Identify which cell holds the provided text, then report its (X, Y) central coordinate. 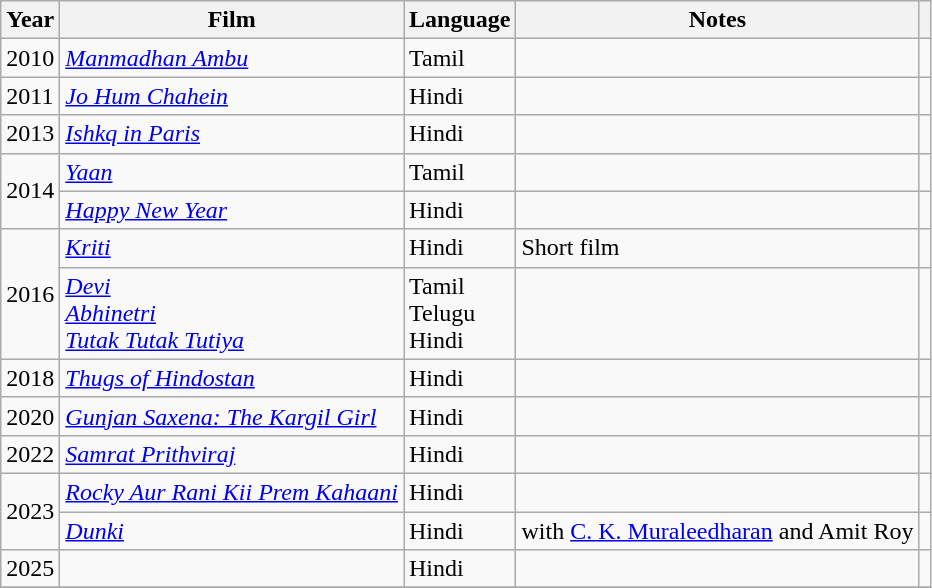
TamilTeluguHindi (460, 313)
Samrat Prithviraj (232, 454)
2011 (30, 96)
2013 (30, 134)
Dunki (232, 531)
Rocky Aur Rani Kii Prem Kahaani (232, 492)
2020 (30, 416)
2016 (30, 294)
DeviAbhinetriTutak Tutak Tutiya (232, 313)
2014 (30, 191)
2010 (30, 58)
Year (30, 20)
with C. K. Muraleedharan and Amit Roy (718, 531)
Happy New Year (232, 210)
2022 (30, 454)
Jo Hum Chahein (232, 96)
Yaan (232, 172)
Notes (718, 20)
Language (460, 20)
2023 (30, 511)
Film (232, 20)
Gunjan Saxena: The Kargil Girl (232, 416)
2018 (30, 378)
Short film (718, 248)
Manmadhan Ambu (232, 58)
Thugs of Hindostan (232, 378)
2025 (30, 569)
Ishkq in Paris (232, 134)
Kriti (232, 248)
